Locate the cell with the specified text and output its (x, y) center coordinate. 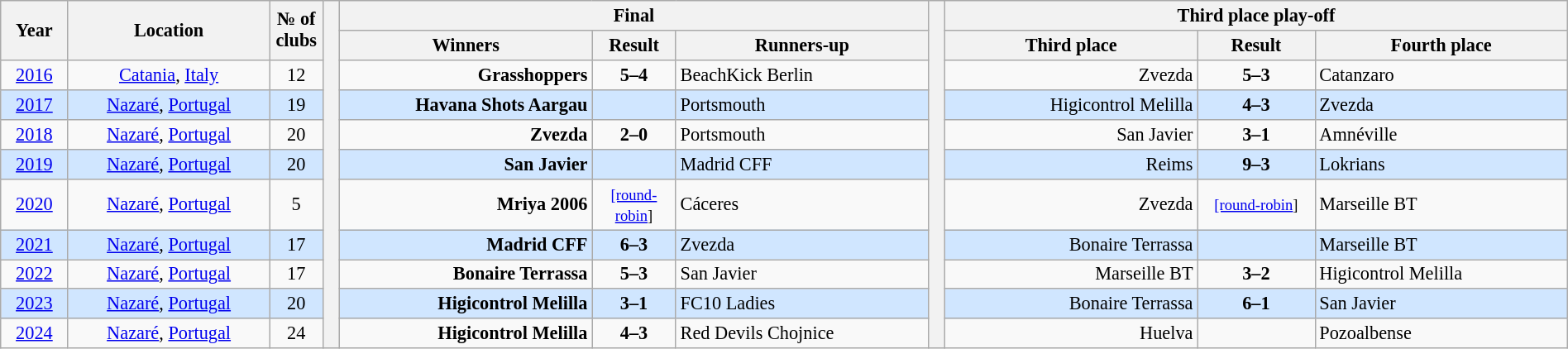
Havana Shots Aargau (466, 104)
2016 (35, 74)
Winners (466, 45)
Third place (1072, 45)
№ of clubs (296, 31)
24 (296, 333)
2024 (35, 333)
19 (296, 104)
Grasshoppers (466, 74)
Third place play-off (1257, 16)
Huelva (1072, 333)
Pozoalbense (1441, 333)
2020 (35, 203)
Final (634, 16)
Catanzaro (1441, 74)
6–1 (1256, 304)
2018 (35, 134)
Reims (1072, 164)
Location (169, 31)
Lokrians (1441, 164)
12 (296, 74)
Cáceres (802, 203)
Amnéville (1441, 134)
2022 (35, 274)
2017 (35, 104)
BeachKick Berlin (802, 74)
Year (35, 31)
FC10 Ladies (802, 304)
5–4 (634, 74)
3–2 (1256, 274)
2021 (35, 244)
5 (296, 203)
2–0 (634, 134)
Runners-up (802, 45)
2023 (35, 304)
Catania, Italy (169, 74)
Fourth place (1441, 45)
6–3 (634, 244)
Mriya 2006 (466, 203)
2019 (35, 164)
Red Devils Chojnice (802, 333)
9–3 (1256, 164)
